Detect which cell encompasses the target text, then output its [x, y] center coordinate. 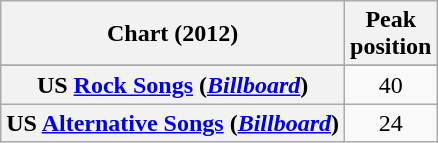
40 [391, 85]
US Alternative Songs (Billboard) [173, 123]
Peakposition [391, 34]
US Rock Songs (Billboard) [173, 85]
24 [391, 123]
Chart (2012) [173, 34]
